Search for the cell housing the specified text and yield its [X, Y] center coordinate. 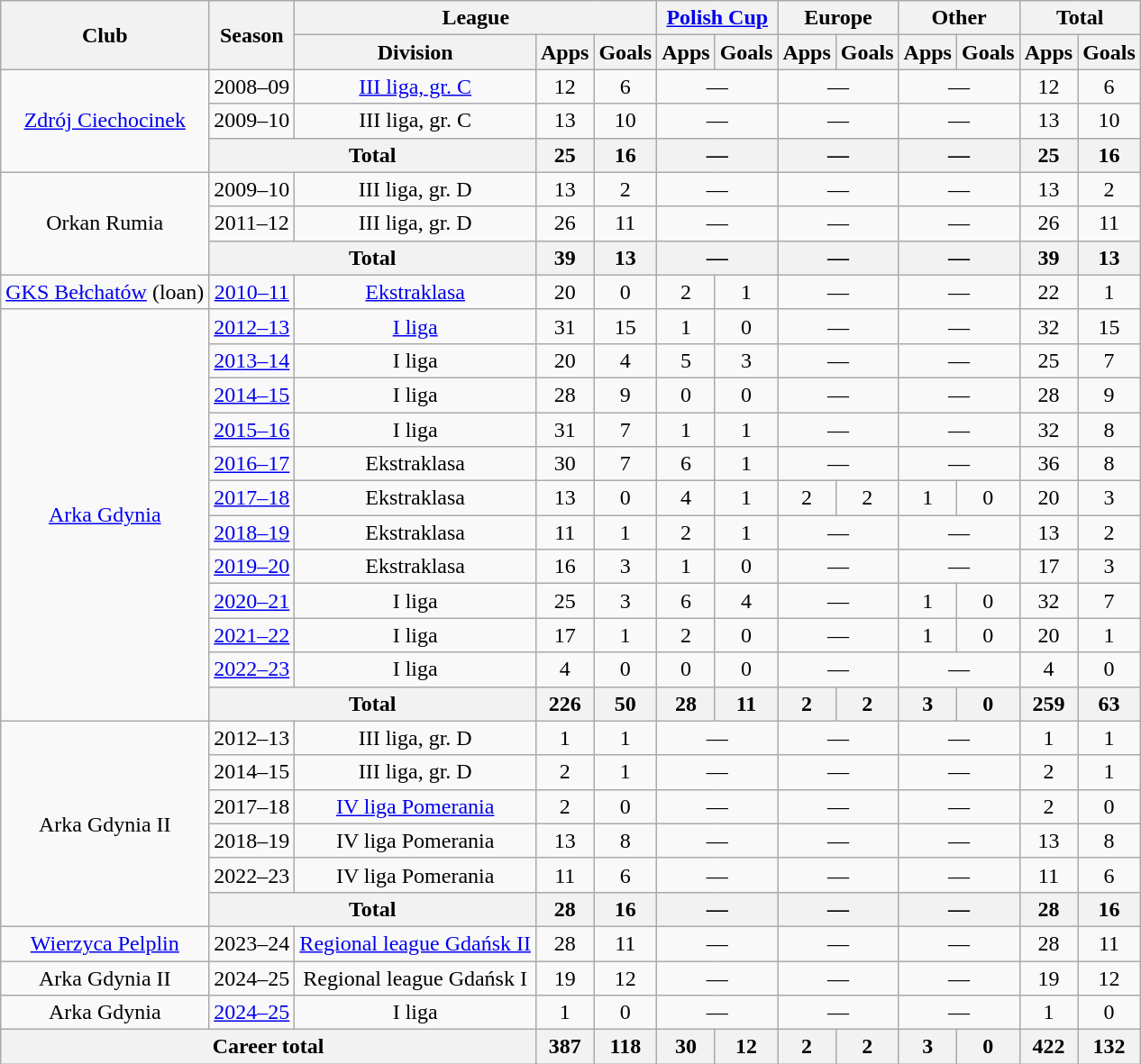
422 [1048, 1047]
387 [564, 1047]
Zdrój Ciechocinek [105, 121]
Orkan Rumia [105, 223]
League [476, 18]
Season [252, 35]
2011–12 [252, 223]
2023–24 [252, 943]
Division [415, 52]
63 [1109, 704]
2015–16 [252, 430]
132 [1109, 1047]
Wierzyca Pelplin [105, 943]
2008–09 [252, 86]
5 [686, 360]
2019–20 [252, 567]
259 [1048, 704]
2010–11 [252, 292]
Regional league Gdańsk I [415, 978]
Polish Cup [717, 18]
2020–21 [252, 601]
2016–17 [252, 464]
118 [625, 1047]
Europe [838, 18]
226 [564, 704]
50 [625, 704]
22 [1048, 292]
2021–22 [252, 635]
Other [959, 18]
Club [105, 35]
GKS Bełchatów (loan) [105, 292]
Career total [269, 1047]
2013–14 [252, 360]
Regional league Gdańsk II [415, 943]
36 [1048, 464]
